Output the (X, Y) coordinate of the center of the cell containing the given text.  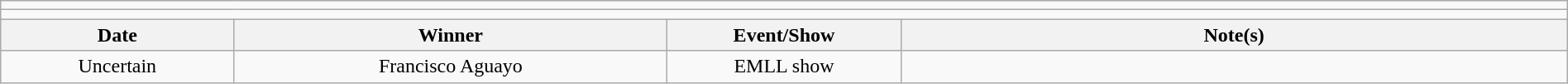
Uncertain (117, 67)
Note(s) (1234, 35)
Francisco Aguayo (451, 67)
Date (117, 35)
Event/Show (784, 35)
Winner (451, 35)
EMLL show (784, 67)
